Extract the (X, Y) coordinate from the center of the cell holding the provided text.  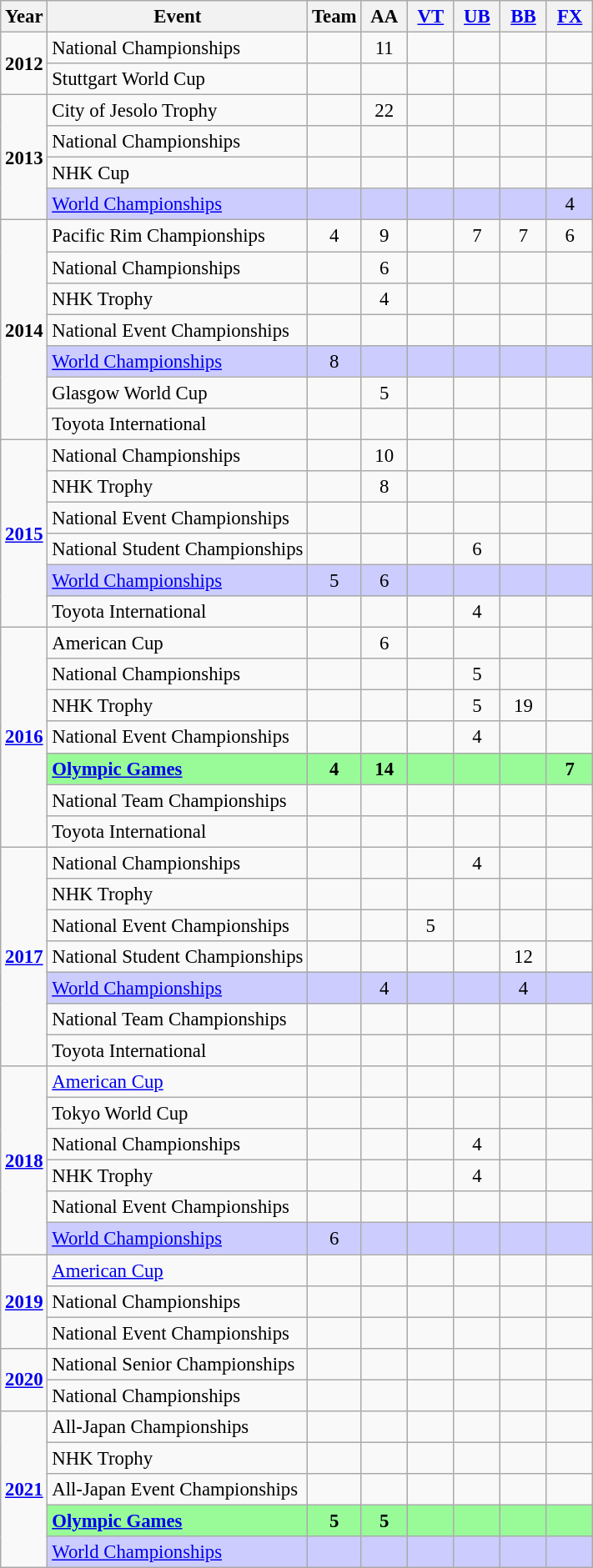
Stuttgart World Cup (178, 79)
2015 (24, 534)
10 (384, 455)
14 (384, 769)
19 (524, 706)
UB (477, 17)
9 (384, 236)
Glasgow World Cup (178, 393)
2019 (24, 1302)
2014 (24, 330)
AA (384, 17)
2013 (24, 158)
11 (384, 48)
All-Japan Championships (178, 1427)
Event (178, 17)
2021 (24, 1490)
BB (524, 17)
Pacific Rim Championships (178, 236)
National Senior Championships (178, 1364)
FX (570, 17)
Team (334, 17)
All-Japan Event Championships (178, 1490)
22 (384, 111)
City of Jesolo Trophy (178, 111)
Tokyo World Cup (178, 1114)
2018 (24, 1160)
VT (431, 17)
NHK Cup (178, 173)
2012 (24, 63)
2017 (24, 957)
2016 (24, 737)
Year (24, 17)
12 (524, 957)
2020 (24, 1379)
